From the cell containing the given text, extract its center point as (X, Y) coordinate. 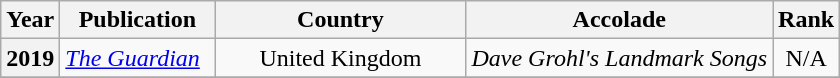
Publication (138, 20)
Country (340, 20)
The Guardian (138, 58)
United Kingdom (340, 58)
Rank (806, 20)
Year (30, 20)
N/A (806, 58)
Dave Grohl's Landmark Songs (620, 58)
2019 (30, 58)
Accolade (620, 20)
